Search for the cell housing the specified text and yield its (X, Y) center coordinate. 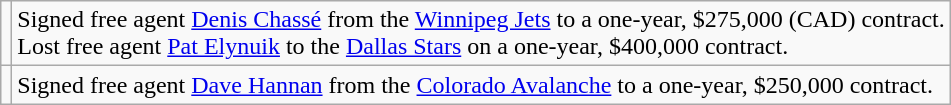
Signed free agent Dave Hannan from the Colorado Avalanche to a one-year, $250,000 contract. (481, 85)
